Determine the [x, y] coordinate at the center of the cell enclosing the given text.  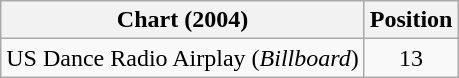
Position [411, 20]
Chart (2004) [182, 20]
13 [411, 58]
US Dance Radio Airplay (Billboard) [182, 58]
